Extract the (x, y) coordinate from the center of the cell holding the provided text.  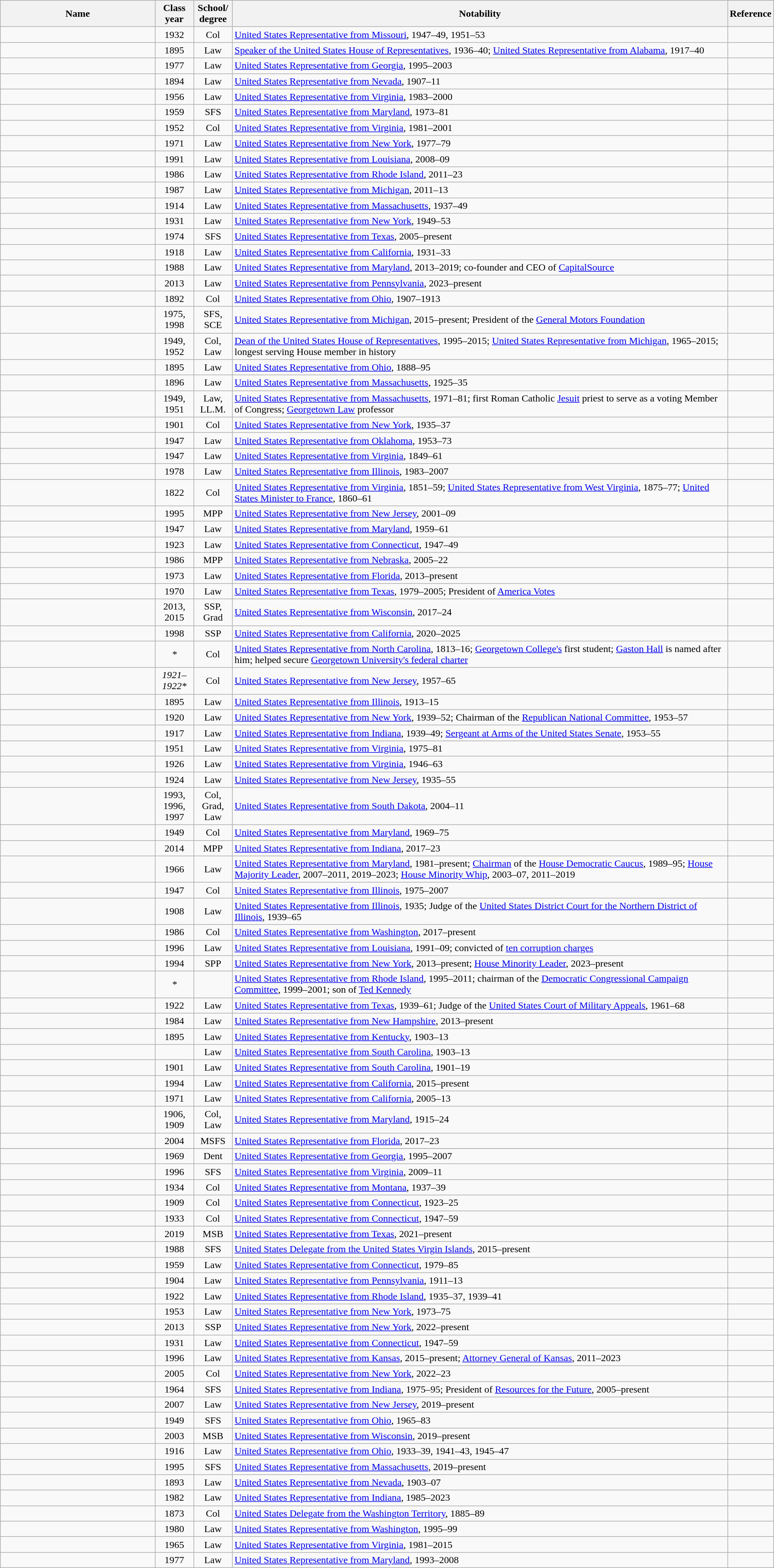
United States Delegate from the United States Virgin Islands, 2015–present (480, 1249)
United States Representative from Florida, 2013–present (480, 576)
1926 (175, 764)
United States Representative from Massachusetts, 1937–49 (480, 205)
Name (78, 14)
1822 (175, 492)
United States Representative from Michigan, 2015–present; President of the General Motors Foundation (480, 320)
SPP (213, 963)
1893 (175, 1482)
United States Representative from Indiana, 1975–95; President of Resources for the Future, 2005–present (480, 1389)
United States Representative from Louisiana, 1991–09; convicted of ten corruption charges (480, 948)
United States Representative from Virginia, 1975–81 (480, 748)
1993,1996,1997 (175, 806)
United States Representative from Ohio, 1888–95 (480, 367)
United States Representative from New Jersey, 2019–present (480, 1405)
United States Representative from Nevada, 1907–11 (480, 81)
1921–1922* (175, 681)
2019 (175, 1234)
United States Representative from Wisconsin, 2019–present (480, 1436)
1991 (175, 159)
Notability (480, 14)
1969 (175, 1156)
United States Representative from California, 2005–13 (480, 1099)
Col,Grad,Law (213, 806)
1998 (175, 633)
Dent (213, 1156)
MSFS (213, 1141)
United States Representative from Nebraska, 2005–22 (480, 560)
United States Representative from New Jersey, 1935–55 (480, 780)
1873 (175, 1513)
1932 (175, 35)
United States Representative from New Jersey, 1957–65 (480, 681)
United States Representative from Maryland, 1973–81 (480, 112)
2014 (175, 848)
United States Representative from New York, 2022–23 (480, 1374)
United States Representative from Texas, 1939–61; Judge of the United States Court of Military Appeals, 1961–68 (480, 1005)
2007 (175, 1405)
United States Representative from Nevada, 1903–07 (480, 1482)
United States Representative from Maryland, 2013–2019; co-founder and CEO of CapitalSource (480, 268)
United States Representative from Ohio, 1965–83 (480, 1420)
United States Representative from California, 2020–2025 (480, 633)
1894 (175, 81)
United States Representative from Michigan, 2011–13 (480, 190)
Reference (750, 14)
1914 (175, 205)
1933 (175, 1218)
2004 (175, 1141)
United States Representative from Kentucky, 1903–13 (480, 1036)
United States Representative from Georgia, 1995–2003 (480, 66)
United States Representative from Maryland, 1915–24 (480, 1120)
United States Representative from Illinois, 1913–15 (480, 702)
United States Representative from Illinois, 1975–2007 (480, 890)
Speaker of the United States House of Representatives, 1936–40; United States Representative from Alabama, 1917–40 (480, 50)
1974 (175, 237)
United States Representative from Pennsylvania, 1911–13 (480, 1280)
United States Representative from Virginia, 1981–2001 (480, 128)
1916 (175, 1451)
1908 (175, 912)
1965 (175, 1544)
1973 (175, 576)
United States Representative from New Jersey, 2001–09 (480, 514)
Law,LL.M. (213, 404)
United States Representative from Washington, 2017–present (480, 932)
United States Representative from Florida, 2017–23 (480, 1141)
United States Delegate from the Washington Territory, 1885–89 (480, 1513)
United States Representative from Rhode Island, 1995–2011; chairman of the Democratic Congressional Campaign Committee, 1999–2001; son of Ted Kennedy (480, 984)
United States Representative from Ohio, 1933–39, 1941–43, 1945–47 (480, 1451)
United States Representative from California, 2015–present (480, 1083)
United States Representative from Virginia, 1946–63 (480, 764)
United States Representative from South Dakota, 2004–11 (480, 806)
United States Representative from Indiana, 1985–2023 (480, 1498)
1980 (175, 1529)
United States Representative from California, 1931–33 (480, 252)
United States Representative from Illinois, 1983–2007 (480, 471)
United States Representative from Connecticut, 1923–25 (480, 1203)
1966 (175, 869)
Class year (175, 14)
1949,1951 (175, 404)
1892 (175, 299)
1924 (175, 780)
United States Representative from New York, 1949–53 (480, 221)
United States Representative from Massachusetts, 1925–35 (480, 383)
School/degree (213, 14)
United States Representative from Pennsylvania, 2023–present (480, 283)
1956 (175, 97)
United States Representative from Texas, 1979–2005; President of America Votes (480, 591)
United States Representative from Maryland, 1993–2008 (480, 1560)
United States Representative from Indiana, 2017–23 (480, 848)
2005 (175, 1374)
SFS,SCE (213, 320)
United States Representative from Wisconsin, 2017–24 (480, 612)
United States Representative from New York, 2022–present (480, 1327)
United States Representative from Connecticut, 1947–49 (480, 545)
United States Representative from Missouri, 1947–49, 1951–53 (480, 35)
1904 (175, 1280)
1920 (175, 717)
United States Representative from Maryland, 1959–61 (480, 529)
United States Representative from Louisiana, 2008–09 (480, 159)
United States Representative from Rhode Island, 2011–23 (480, 174)
2003 (175, 1436)
United States Representative from Texas, 2021–present (480, 1234)
United States Representative from Massachusetts, 2019–present (480, 1467)
1975,1998 (175, 320)
United States Representative from Connecticut, 1979–85 (480, 1265)
1917 (175, 733)
United States Representative from Kansas, 2015–present; Attorney General of Kansas, 2011–2023 (480, 1358)
United States Representative from South Carolina, 1903–13 (480, 1052)
1949,1952 (175, 346)
1934 (175, 1187)
1909 (175, 1203)
United States Representative from Virginia, 1849–61 (480, 456)
1970 (175, 591)
SSP, Grad (213, 612)
United States Representative from New York, 1939–52; Chairman of the Republican National Committee, 1953–57 (480, 717)
United States Representative from New Hampshire, 2013–present (480, 1021)
United States Representative from Virginia, 1981–2015 (480, 1544)
1982 (175, 1498)
United States Representative from Washington, 1995–99 (480, 1529)
United States Representative from Texas, 2005–present (480, 237)
1953 (175, 1311)
1923 (175, 545)
United States Representative from Virginia, 2009–11 (480, 1172)
1952 (175, 128)
1964 (175, 1389)
United States Representative from Georgia, 1995–2007 (480, 1156)
United States Representative from Montana, 1937–39 (480, 1187)
1987 (175, 190)
1896 (175, 383)
1906,1909 (175, 1120)
United States Representative from Illinois, 1935; Judge of the United States District Court for the Northern District of Illinois, 1939–65 (480, 912)
1984 (175, 1021)
1951 (175, 748)
United States Representative from Indiana, 1939–49; Sergeant at Arms of the United States Senate, 1953–55 (480, 733)
United States Representative from New York, 1977–79 (480, 143)
United States Representative from New York, 2013–present; House Minority Leader, 2023–present (480, 963)
United States Representative from New York, 1935–37 (480, 425)
United States Representative from Oklahoma, 1953–73 (480, 440)
2013, 2015 (175, 612)
United States Representative from Virginia, 1983–2000 (480, 97)
United States Representative from New York, 1973–75 (480, 1311)
United States Representative from South Carolina, 1901–19 (480, 1067)
1918 (175, 252)
1978 (175, 471)
United States Representative from Rhode Island, 1935–37, 1939–41 (480, 1296)
United States Representative from Ohio, 1907–1913 (480, 299)
United States Representative from Maryland, 1969–75 (480, 833)
